Pinpoint the cell where the given text exists, returning its (X, Y) midpoint coordinate. 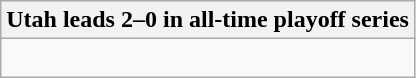
Utah leads 2–0 in all-time playoff series (208, 20)
